Capture the cell that displays the provided text and extract its (x, y) central coordinate. 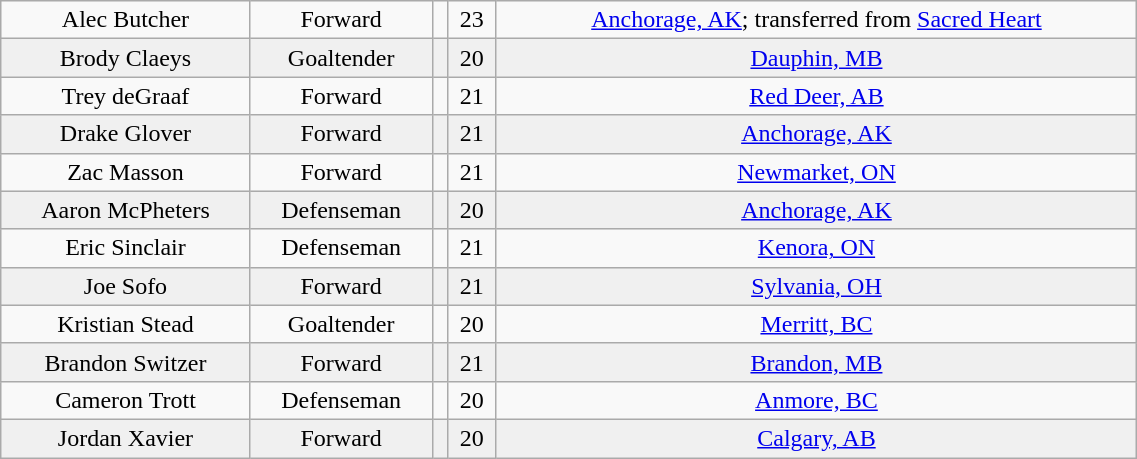
Zac Masson (126, 172)
Alec Butcher (126, 20)
Jordan Xavier (126, 438)
Brandon Switzer (126, 362)
Aaron McPheters (126, 210)
Calgary, AB (816, 438)
Red Deer, AB (816, 96)
Anmore, BC (816, 400)
Trey deGraaf (126, 96)
Cameron Trott (126, 400)
Drake Glover (126, 134)
Kenora, ON (816, 248)
Eric Sinclair (126, 248)
23 (472, 20)
Anchorage, AK; transferred from Sacred Heart (816, 20)
Kristian Stead (126, 324)
Merritt, BC (816, 324)
Brody Claeys (126, 58)
Sylvania, OH (816, 286)
Joe Sofo (126, 286)
Brandon, MB (816, 362)
Newmarket, ON (816, 172)
Dauphin, MB (816, 58)
